Provide the [x, y] coordinate of the cell's center where the given text is located.  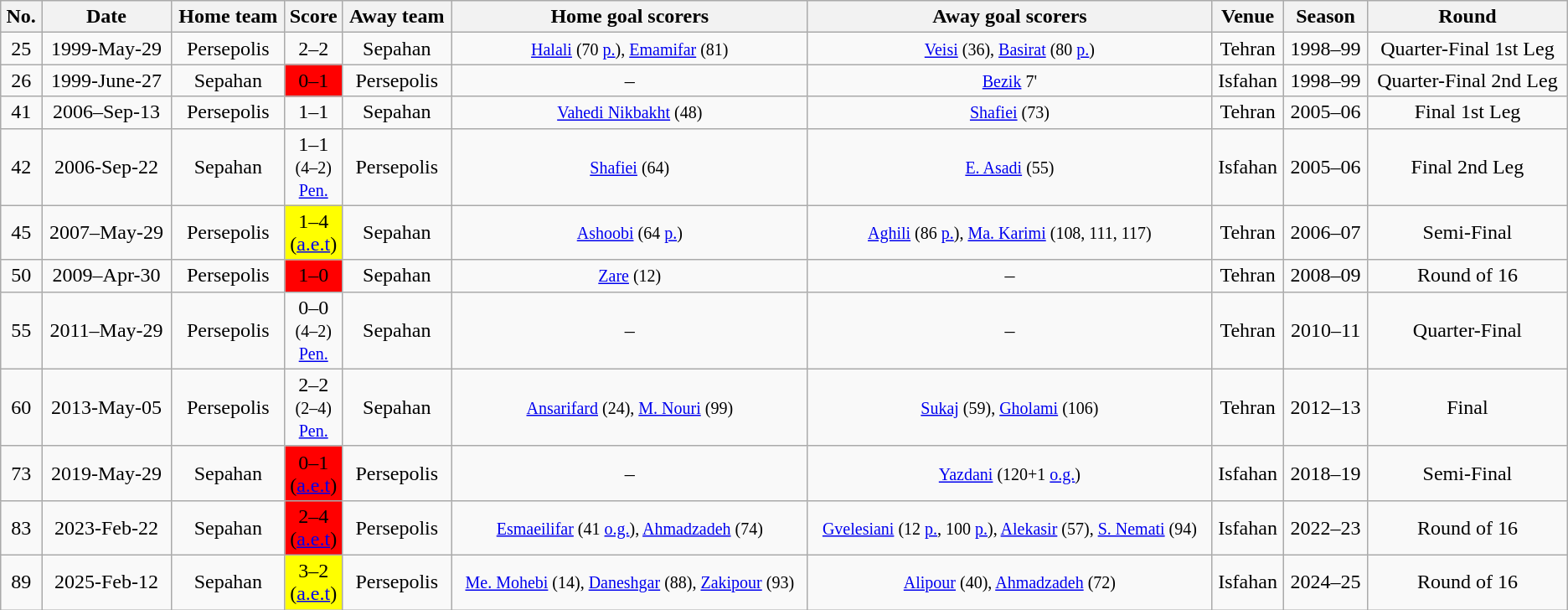
Season [1326, 17]
Round [1467, 17]
26 [22, 80]
Home goal scorers [630, 17]
Quarter-Final 2nd Leg [1467, 80]
2008–09 [1326, 276]
2018–19 [1326, 473]
Aghili (86 p.), Ma. Karimi (108, 111, 117) [1009, 233]
2023-Feb-22 [107, 528]
2–2 (2–4) Pen. [313, 407]
0–1 [313, 80]
Away goal scorers [1009, 17]
Home team [228, 17]
Sukaj (59), Gholami (106) [1009, 407]
2024–25 [1326, 582]
2007–May-29 [107, 233]
Final 2nd Leg [1467, 167]
No. [22, 17]
2025-Feb-12 [107, 582]
2019-May-29 [107, 473]
Quarter-Final [1467, 330]
Zare (12) [630, 276]
2012–13 [1326, 407]
2006–Sep-13 [107, 112]
2009–Apr-30 [107, 276]
1999-May-29 [107, 49]
2013-May-05 [107, 407]
Yazdani (120+1 o.g.) [1009, 473]
2–4(a.e.t) [313, 528]
3–2(a.e.t) [313, 582]
Esmaeilifar (41 o.g.), Ahmadzadeh (74) [630, 528]
50 [22, 276]
Shafiei (64) [630, 167]
1–4 (a.e.t) [313, 233]
Halali (70 p.), Emamifar (81) [630, 49]
42 [22, 167]
Vahedi Nikbakht (48) [630, 112]
Ashoobi (64 p.) [630, 233]
25 [22, 49]
1999-June-27 [107, 80]
Gvelesiani (12 p., 100 p.), Alekasir (57), S. Nemati (94) [1009, 528]
73 [22, 473]
Shafiei (73) [1009, 112]
Away team [397, 17]
Venue [1248, 17]
E. Asadi (55) [1009, 167]
1–0 [313, 276]
Ansarifard (24), M. Nouri (99) [630, 407]
1–1 [313, 112]
0–1(a.e.t) [313, 473]
55 [22, 330]
Quarter-Final 1st Leg [1467, 49]
2010–11 [1326, 330]
2006–07 [1326, 233]
2–2 [313, 49]
Veisi (36), Basirat (80 p.) [1009, 49]
Final 1st Leg [1467, 112]
Date [107, 17]
2022–23 [1326, 528]
1–1 (4–2) Pen. [313, 167]
Alipour (40), Ahmadzadeh (72) [1009, 582]
41 [22, 112]
Score [313, 17]
60 [22, 407]
45 [22, 233]
Me. Mohebi (14), Daneshgar (88), Zakipour (93) [630, 582]
2006-Sep-22 [107, 167]
2011–May-29 [107, 330]
Final [1467, 407]
Bezik 7' [1009, 80]
89 [22, 582]
0–0 (4–2) Pen. [313, 330]
83 [22, 528]
